Output the (x, y) coordinate of the center of the cell containing the given text.  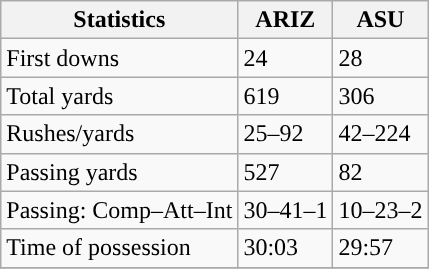
619 (286, 96)
Passing: Comp–Att–Int (120, 210)
42–224 (380, 134)
Total yards (120, 96)
First downs (120, 58)
Statistics (120, 20)
Time of possession (120, 248)
527 (286, 172)
30–41–1 (286, 210)
ARIZ (286, 20)
Rushes/yards (120, 134)
28 (380, 58)
Passing yards (120, 172)
306 (380, 96)
24 (286, 58)
82 (380, 172)
ASU (380, 20)
30:03 (286, 248)
29:57 (380, 248)
10–23–2 (380, 210)
25–92 (286, 134)
